Locate the cell with the specified text and output its [X, Y] center coordinate. 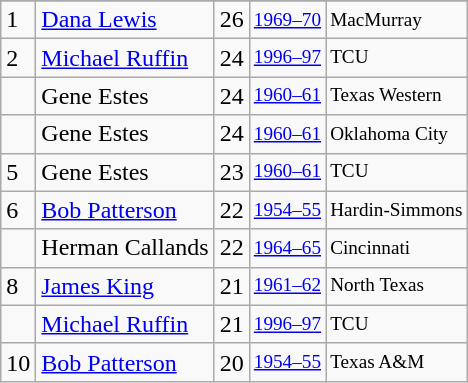
20 [232, 362]
5 [18, 172]
North Texas [396, 286]
MacMurray [396, 20]
Texas A&M [396, 362]
1969–70 [287, 20]
Herman Callands [125, 248]
Oklahoma City [396, 134]
James King [125, 286]
6 [18, 210]
1 [18, 20]
1961–62 [287, 286]
Texas Western [396, 96]
1964–65 [287, 248]
10 [18, 362]
23 [232, 172]
2 [18, 58]
Cincinnati [396, 248]
8 [18, 286]
Hardin-Simmons [396, 210]
Dana Lewis [125, 20]
26 [232, 20]
